Detect which cell encompasses the target text, then output its [X, Y] center coordinate. 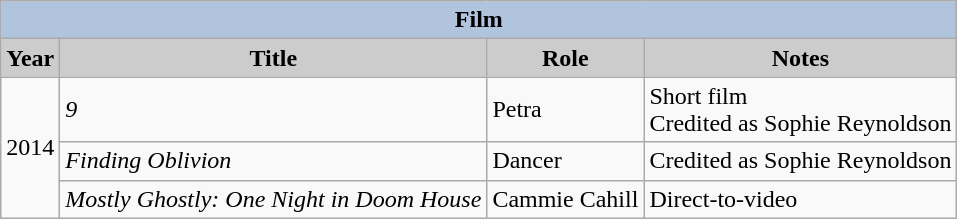
Year [30, 58]
Finding Oblivion [274, 161]
Film [479, 20]
Notes [800, 58]
9 [274, 110]
Role [566, 58]
Title [274, 58]
Cammie Cahill [566, 199]
Credited as Sophie Reynoldson [800, 161]
2014 [30, 148]
Direct-to-video [800, 199]
Short film Credited as Sophie Reynoldson [800, 110]
Petra [566, 110]
Dancer [566, 161]
Mostly Ghostly: One Night in Doom House [274, 199]
